From the cell containing the given text, extract its center point as [X, Y] coordinate. 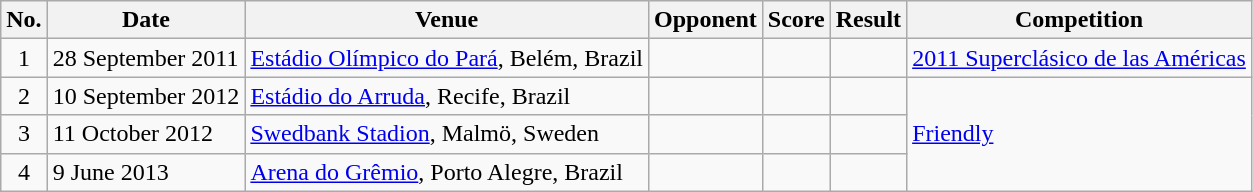
Estádio do Arruda, Recife, Brazil [447, 96]
2 [24, 96]
Score [796, 20]
3 [24, 134]
Arena do Grêmio, Porto Alegre, Brazil [447, 172]
No. [24, 20]
Friendly [1080, 134]
Competition [1080, 20]
Venue [447, 20]
Date [146, 20]
10 September 2012 [146, 96]
2011 Superclásico de las Américas [1080, 58]
Result [868, 20]
Estádio Olímpico do Pará, Belém, Brazil [447, 58]
4 [24, 172]
11 October 2012 [146, 134]
9 June 2013 [146, 172]
1 [24, 58]
28 September 2011 [146, 58]
Swedbank Stadion, Malmö, Sweden [447, 134]
Opponent [705, 20]
